From the cell containing the given text, extract its center point as (X, Y) coordinate. 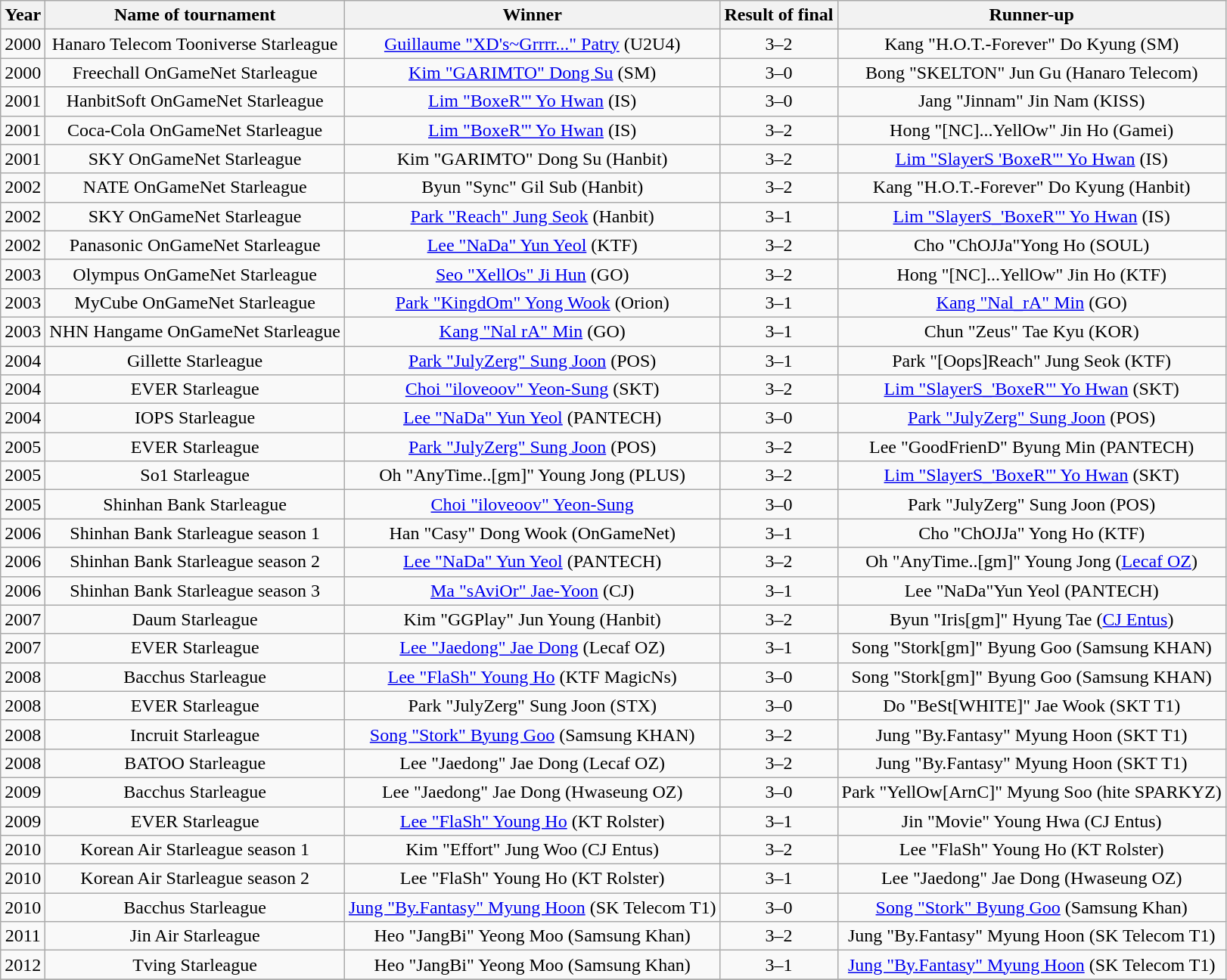
Kang "Nal_rA" Min (GO) (1032, 302)
Byun "Iris[gm]" Hyung Tae (CJ Entus) (1032, 619)
Ma "sAviOr" Jae-Yoon (CJ) (533, 591)
NATE OnGameNet Starleague (195, 188)
Jang "Jinnam" Jin Nam (KISS) (1032, 101)
Hanaro Telecom Tooniverse Starleague (195, 44)
NHN Hangame OnGameNet Starleague (195, 331)
2011 (23, 936)
BATOO Starleague (195, 763)
Bong "SKELTON" Jun Gu (Hanaro Telecom) (1032, 73)
Oh "AnyTime..[gm]" Young Jong (Lecaf OZ) (1032, 562)
Song "Stork" Byung Goo (Samsung Khan) (1032, 907)
Guillaume "XD's~Grrrr..." Patry (U2U4) (533, 44)
Park "KingdOm" Yong Wook (Orion) (533, 302)
Freechall OnGameNet Starleague (195, 73)
Shinhan Bank Starleague season 1 (195, 533)
Lee "FlaSh" Young Ho (KTF MagicNs) (533, 677)
Coca-Cola OnGameNet Starleague (195, 130)
Lee "GoodFrienD" Byung Min (PANTECH) (1032, 447)
Result of final (779, 15)
Olympus OnGameNet Starleague (195, 274)
Lim "SlayerS 'BoxeR"' Yo Hwan (IS) (1032, 159)
Kim "GARIMTO" Dong Su (SM) (533, 73)
Name of tournament (195, 15)
Cho "ChOJJa"Yong Ho (SOUL) (1032, 245)
Lim "SlayerS_'BoxeR"' Yo Hwan (IS) (1032, 216)
Park "YellOw[ArnC]" Myung Soo (hite SPARKYZ) (1032, 792)
Han "Casy" Dong Wook (OnGameNet) (533, 533)
Korean Air Starleague season 2 (195, 879)
Hong "[NC]...YellOw" Jin Ho (Gamei) (1032, 130)
Incruit Starleague (195, 734)
Panasonic OnGameNet Starleague (195, 245)
2012 (23, 965)
Park "[Oops]Reach" Jung Seok (KTF) (1032, 361)
Choi "iloveoov" Yeon-Sung (SKT) (533, 389)
Lee "NaDa"Yun Yeol (PANTECH) (1032, 591)
Shinhan Bank Starleague season 3 (195, 591)
Shinhan Bank Starleague season 2 (195, 562)
IOPS Starleague (195, 418)
Song "Stork" Byung Goo (Samsung KHAN) (533, 734)
Kim "GARIMTO" Dong Su (Hanbit) (533, 159)
Cho "ChOJJa" Yong Ho (KTF) (1032, 533)
Tving Starleague (195, 965)
Year (23, 15)
Kang "H.O.T.-Forever" Do Kyung (SM) (1032, 44)
Shinhan Bank Starleague (195, 504)
Winner (533, 15)
Daum Starleague (195, 619)
Chun "Zeus" Tae Kyu (KOR) (1032, 331)
Seo "XellOs" Ji Hun (GO) (533, 274)
MyCube OnGameNet Starleague (195, 302)
Byun "Sync" Gil Sub (Hanbit) (533, 188)
Jin Air Starleague (195, 936)
Gillette Starleague (195, 361)
Park "Reach" Jung Seok (Hanbit) (533, 216)
Lee "NaDa" Yun Yeol (KTF) (533, 245)
Jin "Movie" Young Hwa (CJ Entus) (1032, 820)
Korean Air Starleague season 1 (195, 850)
Choi "iloveoov" Yeon-Sung (533, 504)
Oh "AnyTime..[gm]" Young Jong (PLUS) (533, 476)
Do "BeSt[WHITE]" Jae Wook (SKT T1) (1032, 706)
Kim "GGPlay" Jun Young (Hanbit) (533, 619)
Runner-up (1032, 15)
Hong "[NC]...YellOw" Jin Ho (KTF) (1032, 274)
Kim "Effort" Jung Woo (CJ Entus) (533, 850)
So1 Starleague (195, 476)
Kang "Nal rA" Min (GO) (533, 331)
HanbitSoft OnGameNet Starleague (195, 101)
Park "JulyZerg" Sung Joon (STX) (533, 706)
Kang "H.O.T.-Forever" Do Kyung (Hanbit) (1032, 188)
